Return the [X, Y] coordinate for the center point of the cell that contains the specified text.  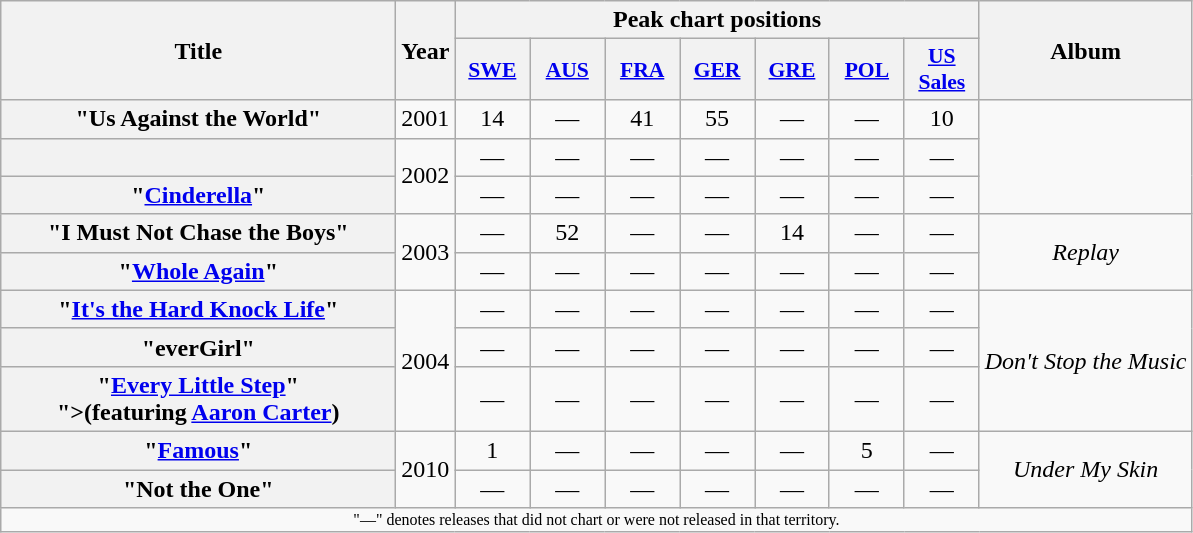
Title [198, 50]
Album [1086, 50]
Peak chart positions [717, 20]
"Every Little Step"">(featuring Aaron Carter) [198, 398]
Year [426, 50]
Under My Skin [1086, 469]
Don't Stop the Music [1086, 360]
USSales [942, 70]
41 [642, 119]
2010 [426, 469]
Replay [1086, 252]
"I Must Not Chase the Boys" [198, 233]
POL [866, 70]
1 [492, 450]
"—" denotes releases that did not chart or were not released in that territory. [596, 520]
2001 [426, 119]
10 [942, 119]
2002 [426, 176]
SWE [492, 70]
55 [718, 119]
2004 [426, 360]
"Not the One" [198, 489]
"It's the Hard Knock Life" [198, 309]
52 [568, 233]
GER [718, 70]
"Cinderella" [198, 195]
"Us Against the World" [198, 119]
AUS [568, 70]
GRE [792, 70]
"Famous" [198, 450]
FRA [642, 70]
5 [866, 450]
"Whole Again" [198, 271]
"everGirl" [198, 347]
2003 [426, 252]
